For the text-containing cell, return its midpoint in [X, Y] coordinate format. 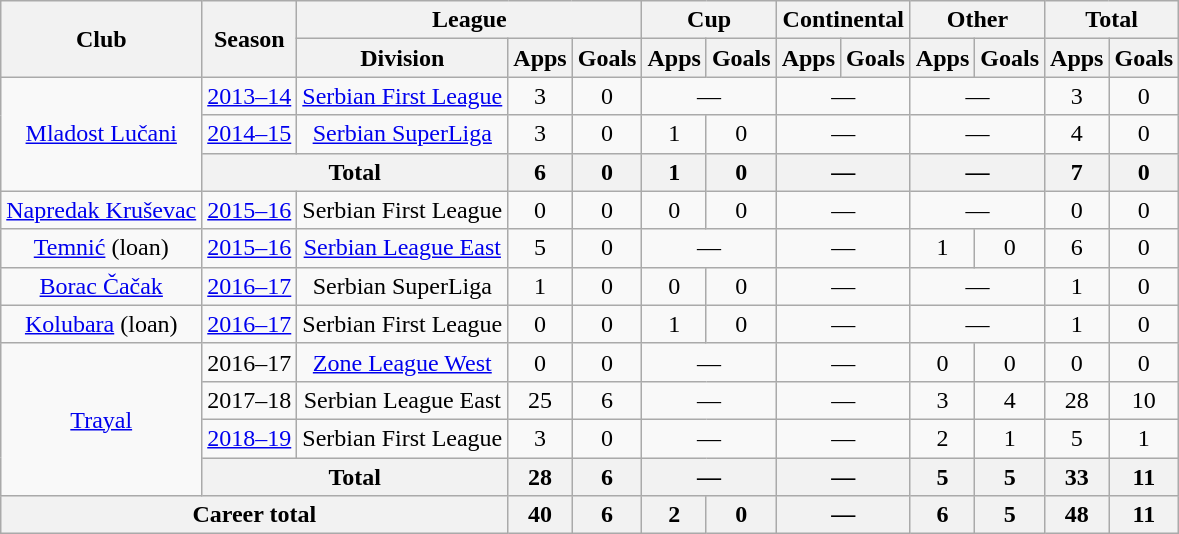
Kolubara (loan) [102, 324]
League [470, 20]
2018–19 [250, 438]
Career total [254, 515]
Club [102, 39]
2017–18 [250, 400]
Temnić (loan) [102, 248]
7 [1077, 172]
Season [250, 39]
Other [977, 20]
33 [1077, 477]
48 [1077, 515]
Mladost Lučani [102, 134]
Division [402, 58]
Zone League West [402, 362]
Trayal [102, 419]
10 [1144, 400]
40 [540, 515]
2014–15 [250, 134]
Napredak Kruševac [102, 210]
25 [540, 400]
2013–14 [250, 96]
Cup [709, 20]
Borac Čačak [102, 286]
Continental [843, 20]
